From the cell containing the given text, extract its center point as (X, Y) coordinate. 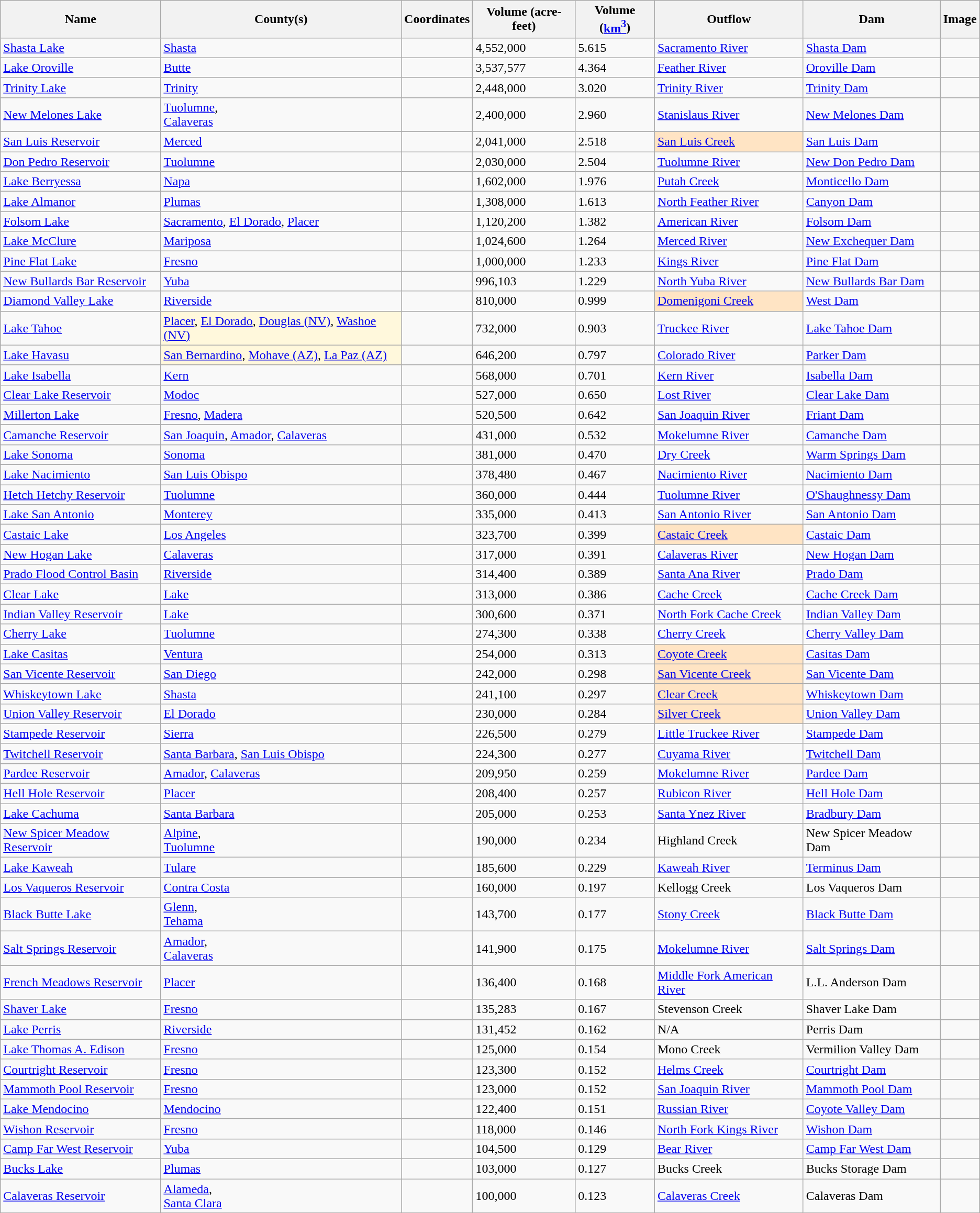
Domenigoni Creek (729, 301)
Hetch Hetchy Reservoir (81, 495)
0.253 (615, 814)
Lake Tahoe (81, 328)
Lake Havasu (81, 355)
Parker Dam (872, 355)
Shaver Lake (81, 1009)
300,600 (524, 614)
Santa Barbara, San Luis Obispo (281, 753)
Pine Flat Dam (872, 261)
North Feather River (729, 202)
141,900 (524, 949)
Oroville Dam (872, 68)
Union Valley Dam (872, 714)
New Hogan Lake (81, 554)
0.470 (615, 454)
North Yuba River (729, 281)
0.467 (615, 475)
Prado Flood Control Basin (81, 574)
Shasta Lake (81, 48)
1,024,600 (524, 241)
2.518 (615, 142)
Millerton Lake (81, 415)
230,000 (524, 714)
Dam (872, 19)
Union Valley Reservoir (81, 714)
2,041,000 (524, 142)
103,000 (524, 1169)
0.391 (615, 554)
0.642 (615, 415)
Santa Ana River (729, 574)
Dry Creek (729, 454)
Camanche Reservoir (81, 435)
0.168 (615, 982)
Kellogg Creek (729, 887)
Canyon Dam (872, 202)
North Fork Cache Creek (729, 614)
Contra Costa (281, 887)
0.177 (615, 914)
0.234 (615, 841)
Pine Flat Lake (81, 261)
New Hogan Dam (872, 554)
323,700 (524, 535)
1,000,000 (524, 261)
Bradbury Dam (872, 814)
0.298 (615, 674)
136,400 (524, 982)
0.903 (615, 328)
2.504 (615, 162)
Cherry Creek (729, 634)
0.650 (615, 395)
Lake Mendocino (81, 1109)
San Luis Creek (729, 142)
Santa Barbara (281, 814)
Indian Valley Dam (872, 614)
360,000 (524, 495)
Lake Thomas A. Edison (81, 1049)
Coordinates (437, 19)
Calaveras (281, 554)
L.L. Anderson Dam (872, 982)
Placer, El Dorado, Douglas (NV), Washoe (NV) (281, 328)
New Bullards Bar Reservoir (81, 281)
0.297 (615, 694)
Perris Dam (872, 1029)
San Joaquin, Amador, Calaveras (281, 435)
Los Vaqueros Dam (872, 887)
Camp Far West Dam (872, 1149)
Lake Kaweah (81, 867)
Nacimiento River (729, 475)
Modoc (281, 395)
Alameda,Santa Clara (281, 1196)
Volume (km3) (615, 19)
0.229 (615, 867)
Cherry Lake (81, 634)
Rubicon River (729, 794)
0.167 (615, 1009)
2,448,000 (524, 87)
0.127 (615, 1169)
208,400 (524, 794)
Warm Springs Dam (872, 454)
0.284 (615, 714)
New Melones Dam (872, 114)
Name (81, 19)
0.175 (615, 949)
Stampede Reservoir (81, 733)
4,552,000 (524, 48)
Diamond Valley Lake (81, 301)
Hell Hole Reservoir (81, 794)
190,000 (524, 841)
996,103 (524, 281)
Los Vaqueros Reservoir (81, 887)
Pardee Reservoir (81, 773)
San Luis Dam (872, 142)
0.123 (615, 1196)
Volume (acre-feet) (524, 19)
1.233 (615, 261)
Shasta Dam (872, 48)
Indian Valley Reservoir (81, 614)
241,100 (524, 694)
Clear Lake (81, 594)
Lake Almanor (81, 202)
Mono Creek (729, 1049)
0.279 (615, 733)
North Fork Kings River (729, 1129)
0.413 (615, 515)
Fresno, Madera (281, 415)
O'Shaughnessy Dam (872, 495)
Bucks Lake (81, 1169)
Russian River (729, 1109)
Bucks Storage Dam (872, 1169)
Clear Creek (729, 694)
Ventura (281, 654)
American River (729, 221)
San Vicente Creek (729, 674)
Isabella Dam (872, 375)
224,300 (524, 753)
0.701 (615, 375)
160,000 (524, 887)
135,283 (524, 1009)
Salt Springs Dam (872, 949)
San Vicente Reservoir (81, 674)
810,000 (524, 301)
185,600 (524, 867)
1.382 (615, 221)
Lake Sonoma (81, 454)
Lake Nacimiento (81, 475)
1,308,000 (524, 202)
Calaveras Creek (729, 1196)
Shaver Lake Dam (872, 1009)
123,300 (524, 1069)
Outflow (729, 19)
Sonoma (281, 454)
New Bullards Bar Dam (872, 281)
Coyote Valley Dam (872, 1109)
0.389 (615, 574)
Middle Fork American River (729, 982)
Friant Dam (872, 415)
Lost River (729, 395)
Santa Ynez River (729, 814)
143,700 (524, 914)
314,400 (524, 574)
1,602,000 (524, 182)
274,300 (524, 634)
Lake Perris (81, 1029)
Bucks Creek (729, 1169)
0.162 (615, 1029)
5.615 (615, 48)
Lake Tahoe Dam (872, 328)
0.257 (615, 794)
Lake San Antonio (81, 515)
Image (960, 19)
Vermilion Valley Dam (872, 1049)
Terminus Dam (872, 867)
313,000 (524, 594)
Feather River (729, 68)
Prado Dam (872, 574)
Colorado River (729, 355)
Don Pedro Reservoir (81, 162)
Camanche Dam (872, 435)
1.976 (615, 182)
1.264 (615, 241)
Sacramento River (729, 48)
Coyote Creek (729, 654)
Courtright Dam (872, 1069)
Napa (281, 182)
San Diego (281, 674)
431,000 (524, 435)
New Melones Lake (81, 114)
West Dam (872, 301)
118,000 (524, 1129)
0.197 (615, 887)
1.229 (615, 281)
209,950 (524, 773)
Castaic Creek (729, 535)
1,120,200 (524, 221)
San Luis Reservoir (81, 142)
Courtright Reservoir (81, 1069)
Calaveras Dam (872, 1196)
378,480 (524, 475)
2,400,000 (524, 114)
0.277 (615, 753)
3.020 (615, 87)
Clear Lake Dam (872, 395)
4.364 (615, 68)
Calaveras Reservoir (81, 1196)
317,000 (524, 554)
Monticello Dam (872, 182)
Twitchell Reservoir (81, 753)
Alpine,Tuolumne (281, 841)
Camp Far West Reservoir (81, 1149)
Black Butte Lake (81, 914)
Highland Creek (729, 841)
646,200 (524, 355)
Stanislaus River (729, 114)
0.313 (615, 654)
San Antonio River (729, 515)
Kern (281, 375)
Helms Creek (729, 1069)
Folsom Lake (81, 221)
Castaic Dam (872, 535)
Silver Creek (729, 714)
Kern River (729, 375)
0.129 (615, 1149)
Lake Casitas (81, 654)
Whiskeytown Dam (872, 694)
County(s) (281, 19)
Bear River (729, 1149)
Stony Creek (729, 914)
Truckee River (729, 328)
122,400 (524, 1109)
Hell Hole Dam (872, 794)
242,000 (524, 674)
San Antonio Dam (872, 515)
Calaveras River (729, 554)
0.386 (615, 594)
Salt Springs Reservoir (81, 949)
Cache Creek Dam (872, 594)
104,500 (524, 1149)
Cherry Valley Dam (872, 634)
Trinity Dam (872, 87)
2.960 (615, 114)
Butte (281, 68)
Sierra (281, 733)
254,000 (524, 654)
Cuyama River (729, 753)
Stevenson Creek (729, 1009)
381,000 (524, 454)
226,500 (524, 733)
Glenn,Tehama (281, 914)
French Meadows Reservoir (81, 982)
Wishon Dam (872, 1129)
2,030,000 (524, 162)
Little Truckee River (729, 733)
205,000 (524, 814)
Castaic Lake (81, 535)
0.338 (615, 634)
Folsom Dam (872, 221)
125,000 (524, 1049)
520,500 (524, 415)
Nacimiento Dam (872, 475)
335,000 (524, 515)
Merced (281, 142)
N/A (729, 1029)
Los Angeles (281, 535)
3,537,577 (524, 68)
New Exchequer Dam (872, 241)
Lake McClure (81, 241)
Lake Berryessa (81, 182)
131,452 (524, 1029)
New Spicer Meadow Dam (872, 841)
Trinity (281, 87)
Putah Creek (729, 182)
Black Butte Dam (872, 914)
568,000 (524, 375)
New Spicer Meadow Reservoir (81, 841)
Tulare (281, 867)
Monterey (281, 515)
0.399 (615, 535)
Lake Oroville (81, 68)
123,000 (524, 1089)
0.371 (615, 614)
Amador, Calaveras (281, 773)
San Vicente Dam (872, 674)
Mariposa (281, 241)
Trinity Lake (81, 87)
0.259 (615, 773)
Cache Creek (729, 594)
Mendocino (281, 1109)
Casitas Dam (872, 654)
Twitchell Dam (872, 753)
Whiskeytown Lake (81, 694)
0.154 (615, 1049)
Trinity River (729, 87)
Wishon Reservoir (81, 1129)
San Luis Obispo (281, 475)
1.613 (615, 202)
El Dorado (281, 714)
Mammoth Pool Reservoir (81, 1089)
Amador,Calaveras (281, 949)
Tuolumne,Calaveras (281, 114)
0.146 (615, 1129)
Kings River (729, 261)
0.797 (615, 355)
527,000 (524, 395)
Lake Isabella (81, 375)
Mammoth Pool Dam (872, 1089)
0.999 (615, 301)
Clear Lake Reservoir (81, 395)
0.444 (615, 495)
Kaweah River (729, 867)
Lake Cachuma (81, 814)
New Don Pedro Dam (872, 162)
100,000 (524, 1196)
0.532 (615, 435)
Merced River (729, 241)
732,000 (524, 328)
Pardee Dam (872, 773)
0.151 (615, 1109)
San Bernardino, Mohave (AZ), La Paz (AZ) (281, 355)
Sacramento, El Dorado, Placer (281, 221)
Stampede Dam (872, 733)
